Provide the [x, y] coordinate of the cell's center where the given text is located.  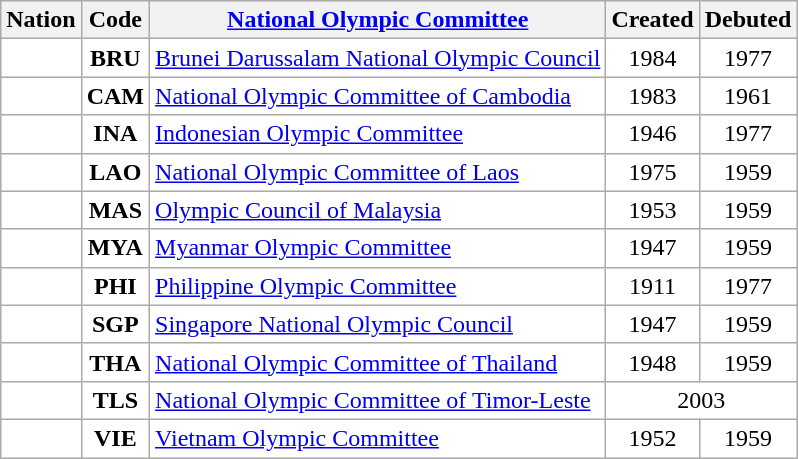
Debuted [748, 20]
Myanmar Olympic Committee [378, 248]
Singapore National Olympic Council [378, 324]
Indonesian Olympic Committee [378, 134]
National Olympic Committee [378, 20]
1911 [652, 286]
National Olympic Committee of Thailand [378, 362]
2003 [702, 400]
1946 [652, 134]
VIE [115, 438]
Nation [41, 20]
LAO [115, 172]
1984 [652, 58]
Code [115, 20]
INA [115, 134]
1961 [748, 96]
SGP [115, 324]
1953 [652, 210]
THA [115, 362]
Created [652, 20]
PHI [115, 286]
Vietnam Olympic Committee [378, 438]
National Olympic Committee of Cambodia [378, 96]
1948 [652, 362]
1975 [652, 172]
1983 [652, 96]
National Olympic Committee of Laos [378, 172]
TLS [115, 400]
MYA [115, 248]
1952 [652, 438]
MAS [115, 210]
Olympic Council of Malaysia [378, 210]
Brunei Darussalam National Olympic Council [378, 58]
Philippine Olympic Committee [378, 286]
National Olympic Committee of Timor-Leste [378, 400]
BRU [115, 58]
CAM [115, 96]
